Extract the [X, Y] coordinate from the center of the cell holding the provided text.  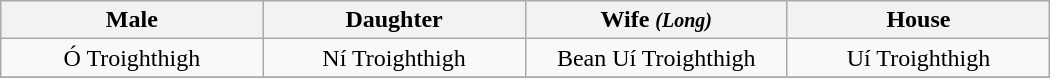
Male [132, 20]
Daughter [394, 20]
Bean Uí Troighthigh [656, 58]
Uí Troighthigh [918, 58]
Ní Troighthigh [394, 58]
House [918, 20]
Wife (Long) [656, 20]
Ó Troighthigh [132, 58]
